Find where the given text appears and provide that cell's center as [X, Y] coordinate. 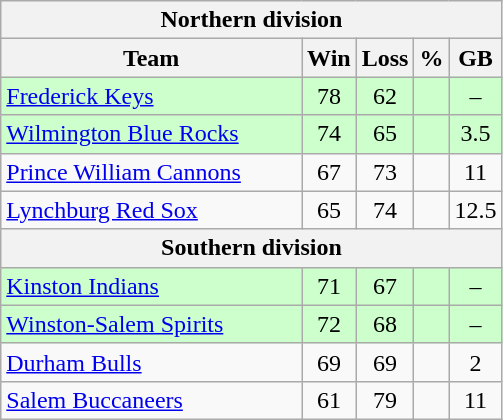
Team [152, 58]
Durham Bulls [152, 362]
78 [330, 96]
68 [385, 324]
Northern division [252, 20]
Wilmington Blue Rocks [152, 134]
Kinston Indians [152, 286]
62 [385, 96]
2 [476, 362]
79 [385, 400]
Southern division [252, 248]
3.5 [476, 134]
Salem Buccaneers [152, 400]
12.5 [476, 210]
Frederick Keys [152, 96]
Prince William Cannons [152, 172]
71 [330, 286]
Winston-Salem Spirits [152, 324]
Win [330, 58]
% [432, 58]
61 [330, 400]
73 [385, 172]
Loss [385, 58]
GB [476, 58]
Lynchburg Red Sox [152, 210]
72 [330, 324]
